Return the [x, y] coordinate for the center point of the cell that contains the specified text.  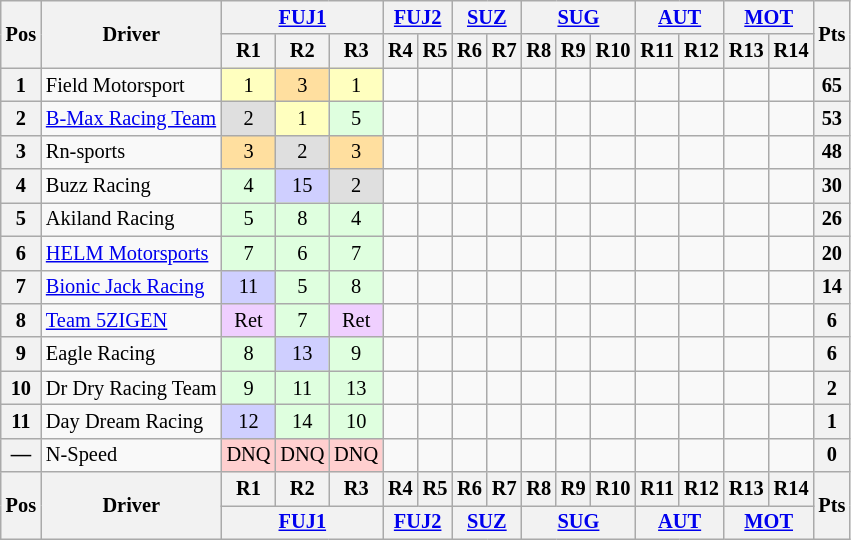
20 [832, 253]
Eagle Racing [132, 354]
53 [832, 118]
Buzz Racing [132, 186]
— [21, 455]
HELM Motorsports [132, 253]
Dr Dry Racing Team [132, 388]
15 [302, 186]
Day Dream Racing [132, 421]
65 [832, 85]
Akiland Racing [132, 219]
26 [832, 219]
Field Motorsport [132, 85]
30 [832, 186]
0 [832, 455]
B-Max Racing Team [132, 118]
Team 5ZIGEN [132, 320]
48 [832, 152]
Rn-sports [132, 152]
Bionic Jack Racing [132, 287]
12 [249, 421]
N-Speed [132, 455]
